Search for the cell housing the specified text and yield its (X, Y) center coordinate. 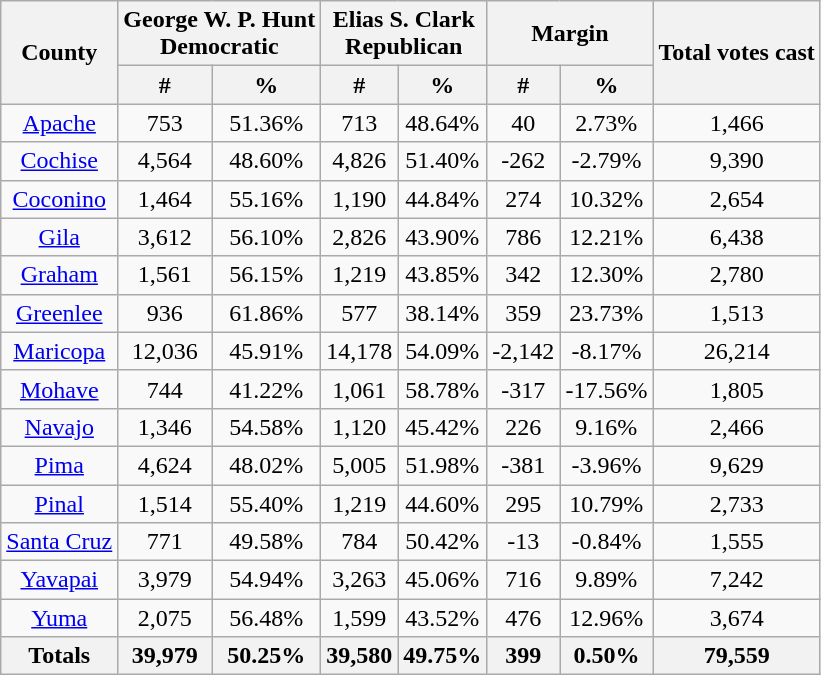
10.32% (606, 199)
9,629 (737, 465)
51.98% (442, 465)
George W. P. HuntDemocratic (220, 34)
771 (165, 542)
43.90% (442, 237)
6,438 (737, 237)
56.10% (266, 237)
-13 (524, 542)
51.36% (266, 123)
Margin (570, 34)
1,599 (360, 618)
753 (165, 123)
2,654 (737, 199)
1,561 (165, 275)
1,190 (360, 199)
12.21% (606, 237)
40 (524, 123)
-381 (524, 465)
295 (524, 503)
39,580 (360, 656)
Yuma (60, 618)
226 (524, 427)
48.60% (266, 161)
Yavapai (60, 580)
45.91% (266, 351)
Navajo (60, 427)
Apache (60, 123)
784 (360, 542)
-0.84% (606, 542)
48.64% (442, 123)
41.22% (266, 389)
39,979 (165, 656)
2,075 (165, 618)
1,061 (360, 389)
54.09% (442, 351)
Mohave (60, 389)
12.30% (606, 275)
4,564 (165, 161)
2,466 (737, 427)
Maricopa (60, 351)
Gila (60, 237)
3,612 (165, 237)
4,624 (165, 465)
4,826 (360, 161)
274 (524, 199)
-17.56% (606, 389)
1,346 (165, 427)
713 (360, 123)
744 (165, 389)
-2,142 (524, 351)
51.40% (442, 161)
359 (524, 313)
Pinal (60, 503)
48.02% (266, 465)
-2.79% (606, 161)
50.42% (442, 542)
79,559 (737, 656)
-317 (524, 389)
58.78% (442, 389)
56.48% (266, 618)
54.58% (266, 427)
43.85% (442, 275)
Coconino (60, 199)
1,464 (165, 199)
26,214 (737, 351)
14,178 (360, 351)
50.25% (266, 656)
49.58% (266, 542)
12,036 (165, 351)
3,979 (165, 580)
-262 (524, 161)
399 (524, 656)
1,514 (165, 503)
577 (360, 313)
61.86% (266, 313)
56.15% (266, 275)
Greenlee (60, 313)
2,826 (360, 237)
Elias S. ClarkRepublican (404, 34)
Santa Cruz (60, 542)
-3.96% (606, 465)
2,733 (737, 503)
9.16% (606, 427)
3,263 (360, 580)
786 (524, 237)
7,242 (737, 580)
5,005 (360, 465)
9.89% (606, 580)
43.52% (442, 618)
2,780 (737, 275)
55.40% (266, 503)
936 (165, 313)
10.79% (606, 503)
-8.17% (606, 351)
45.42% (442, 427)
Pima (60, 465)
1,513 (737, 313)
1,805 (737, 389)
1,466 (737, 123)
476 (524, 618)
1,120 (360, 427)
Totals (60, 656)
Graham (60, 275)
45.06% (442, 580)
54.94% (266, 580)
44.60% (442, 503)
9,390 (737, 161)
12.96% (606, 618)
716 (524, 580)
0.50% (606, 656)
1,555 (737, 542)
Total votes cast (737, 52)
342 (524, 275)
3,674 (737, 618)
County (60, 52)
23.73% (606, 313)
55.16% (266, 199)
49.75% (442, 656)
2.73% (606, 123)
38.14% (442, 313)
44.84% (442, 199)
Cochise (60, 161)
